Return [x, y] of the center of cell containing provided text 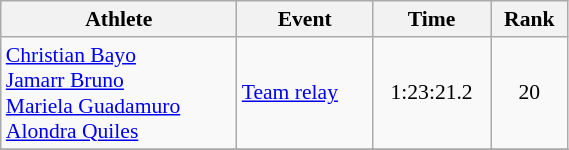
Rank [530, 19]
20 [530, 93]
Christian Bayo Jamarr Bruno Mariela Guadamuro Alondra Quiles [119, 93]
Athlete [119, 19]
1:23:21.2 [432, 93]
Event [305, 19]
Time [432, 19]
Team relay [305, 93]
